Extract the (x, y) coordinate from the center of the cell holding the provided text.  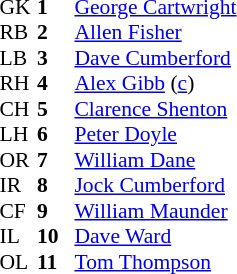
6 (56, 135)
2 (56, 33)
4 (56, 83)
Peter Doyle (155, 135)
Alex Gibb (c) (155, 83)
7 (56, 160)
3 (56, 58)
8 (56, 185)
5 (56, 109)
Dave Ward (155, 237)
9 (56, 211)
William Maunder (155, 211)
William Dane (155, 160)
Dave Cumberford (155, 58)
10 (56, 237)
Jock Cumberford (155, 185)
Allen Fisher (155, 33)
Clarence Shenton (155, 109)
